Return [X, Y] of the center of cell containing provided text 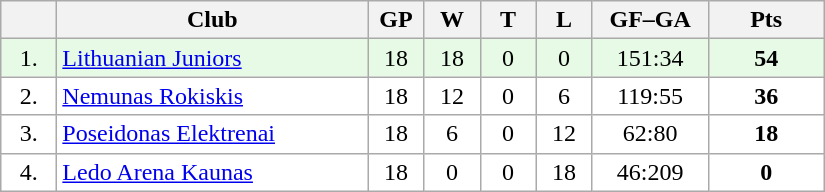
Pts [766, 20]
119:55 [650, 96]
GP [396, 20]
L [564, 20]
Club [212, 20]
3. [29, 134]
62:80 [650, 134]
T [508, 20]
46:209 [650, 172]
54 [766, 58]
1. [29, 58]
2. [29, 96]
Lithuanian Juniors [212, 58]
Poseidonas Elektrenai [212, 134]
4. [29, 172]
Ledo Arena Kaunas [212, 172]
151:34 [650, 58]
36 [766, 96]
W [452, 20]
GF–GA [650, 20]
Nemunas Rokiskis [212, 96]
